Find where the given text appears and provide that cell's center as (x, y) coordinate. 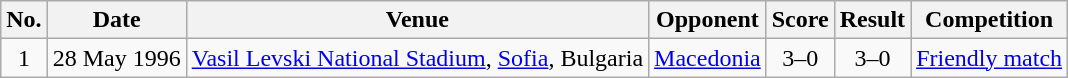
No. (24, 20)
Venue (417, 20)
Vasil Levski National Stadium, Sofia, Bulgaria (417, 58)
Date (116, 20)
Result (872, 20)
28 May 1996 (116, 58)
Friendly match (990, 58)
Score (800, 20)
Competition (990, 20)
Macedonia (708, 58)
Opponent (708, 20)
1 (24, 58)
